Scan for the cell matching the given text and deliver its (x, y) coordinate at center. 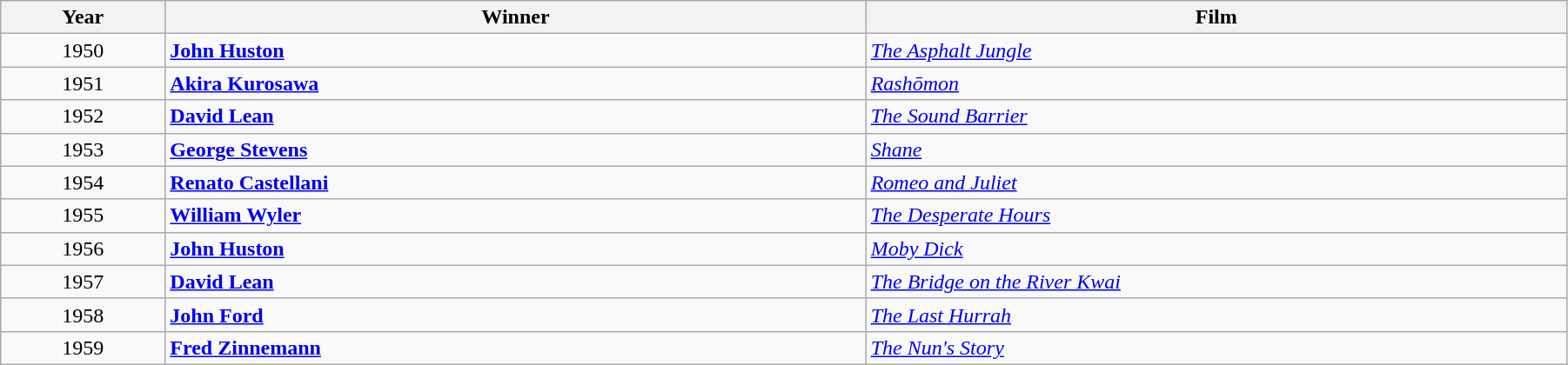
The Asphalt Jungle (1216, 50)
Film (1216, 17)
1959 (84, 348)
The Last Hurrah (1216, 315)
John Ford (515, 315)
The Desperate Hours (1216, 216)
George Stevens (515, 149)
Rashōmon (1216, 83)
Shane (1216, 149)
The Sound Barrier (1216, 116)
Akira Kurosawa (515, 83)
Romeo and Juliet (1216, 182)
1954 (84, 182)
Moby Dick (1216, 249)
The Bridge on the River Kwai (1216, 282)
1953 (84, 149)
1951 (84, 83)
1957 (84, 282)
1958 (84, 315)
Renato Castellani (515, 182)
Fred Zinnemann (515, 348)
1955 (84, 216)
1956 (84, 249)
The Nun's Story (1216, 348)
1950 (84, 50)
Winner (515, 17)
Year (84, 17)
1952 (84, 116)
William Wyler (515, 216)
